Return (x, y) of the center of cell containing provided text 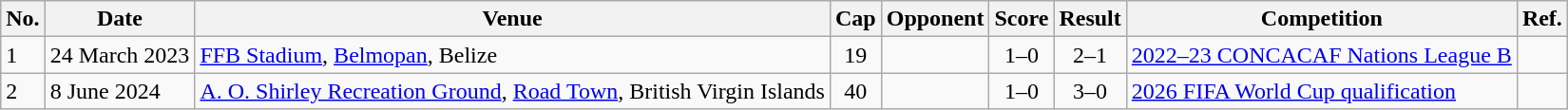
2 (23, 91)
8 June 2024 (120, 91)
Result (1090, 19)
Score (1022, 19)
Ref. (1541, 19)
40 (855, 91)
No. (23, 19)
2–1 (1090, 55)
1 (23, 55)
Opponent (935, 19)
3–0 (1090, 91)
Date (120, 19)
2026 FIFA World Cup qualification (1321, 91)
Competition (1321, 19)
Venue (513, 19)
2022–23 CONCACAF Nations League B (1321, 55)
A. O. Shirley Recreation Ground, Road Town, British Virgin Islands (513, 91)
FFB Stadium, Belmopan, Belize (513, 55)
24 March 2023 (120, 55)
19 (855, 55)
Cap (855, 19)
